Pinpoint the cell where the given text exists, returning its (x, y) midpoint coordinate. 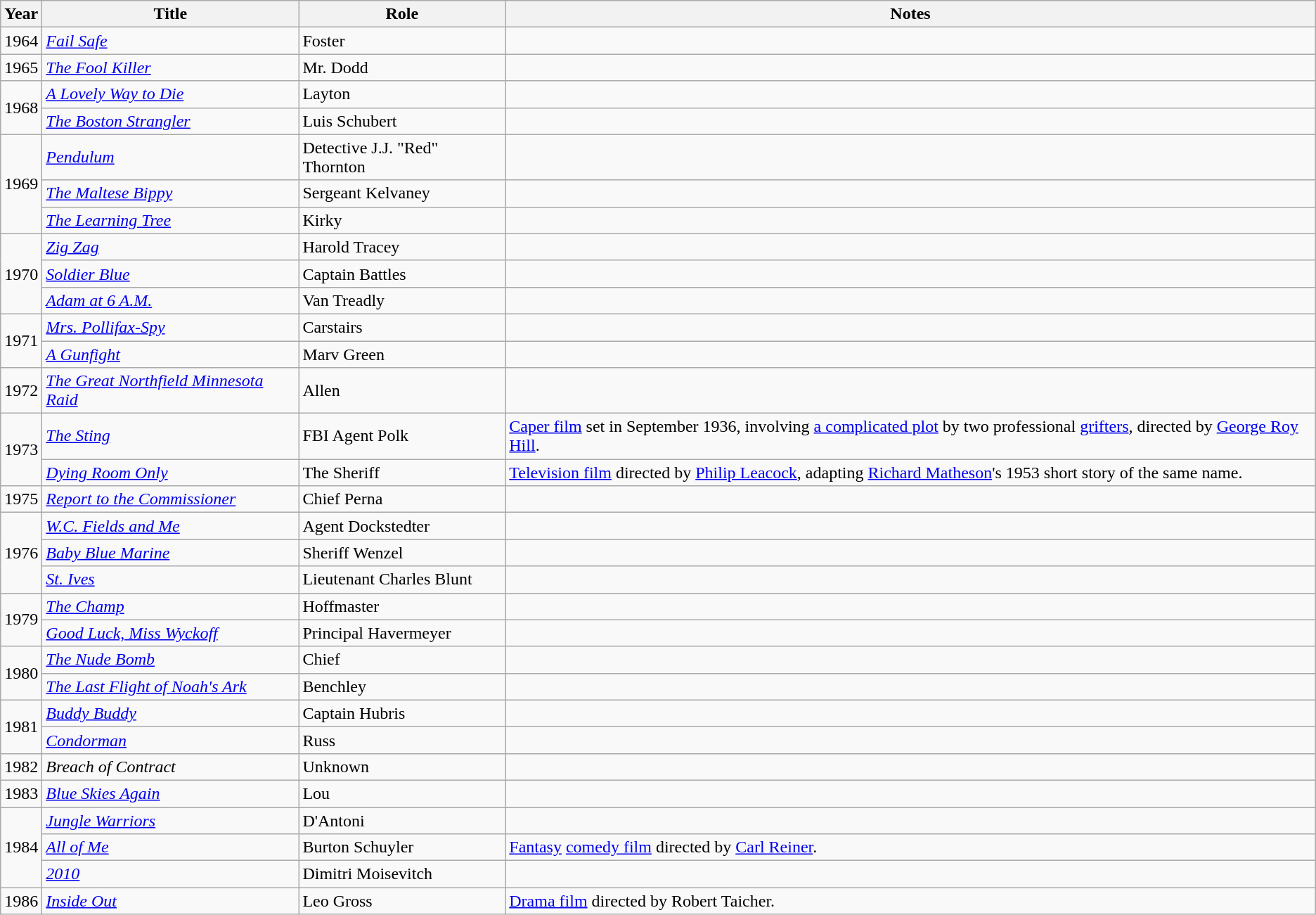
Drama film directed by Robert Taicher. (910, 901)
Chief (402, 660)
1972 (21, 391)
Report to the Commissioner (170, 499)
1983 (21, 793)
Year (21, 14)
Lieutenant Charles Blunt (402, 580)
Role (402, 14)
Blue Skies Again (170, 793)
Dimitri Moisevitch (402, 874)
1970 (21, 274)
1986 (21, 901)
Russ (402, 740)
A Lovely Way to Die (170, 94)
Buddy Buddy (170, 713)
Hoffmaster (402, 606)
Dying Room Only (170, 473)
Agent Dockstedter (402, 526)
Captain Battles (402, 274)
Breach of Contract (170, 767)
1976 (21, 553)
Soldier Blue (170, 274)
The Maltese Bippy (170, 193)
1979 (21, 620)
Allen (402, 391)
The Great Northfield Minnesota Raid (170, 391)
Burton Schuyler (402, 847)
Inside Out (170, 901)
1969 (21, 184)
The Champ (170, 606)
Kirky (402, 220)
1975 (21, 499)
Adam at 6 A.M. (170, 300)
Lou (402, 793)
1984 (21, 847)
All of Me (170, 847)
The Fool Killer (170, 68)
The Sheriff (402, 473)
A Gunfight (170, 354)
Mrs. Pollifax-Spy (170, 327)
Detective J.J. "Red" Thornton (402, 158)
Fail Safe (170, 41)
Captain Hubris (402, 713)
Mr. Dodd (402, 68)
The Nude Bomb (170, 660)
Notes (910, 14)
1964 (21, 41)
Carstairs (402, 327)
The Sting (170, 436)
1965 (21, 68)
Layton (402, 94)
Pendulum (170, 158)
Benchley (402, 686)
1980 (21, 673)
Fantasy comedy film directed by Carl Reiner. (910, 847)
Luis Schubert (402, 121)
Foster (402, 41)
Van Treadly (402, 300)
Television film directed by Philip Leacock, adapting Richard Matheson's 1953 short story of the same name. (910, 473)
The Learning Tree (170, 220)
1968 (21, 108)
1971 (21, 340)
FBI Agent Polk (402, 436)
Baby Blue Marine (170, 553)
The Boston Strangler (170, 121)
Sheriff Wenzel (402, 553)
Principal Havermeyer (402, 633)
Zig Zag (170, 247)
Condorman (170, 740)
Good Luck, Miss Wyckoff (170, 633)
Caper film set in September 1936, involving a complicated plot by two professional grifters, directed by George Roy Hill. (910, 436)
The Last Flight of Noah's Ark (170, 686)
D'Antoni (402, 821)
Chief Perna (402, 499)
W.C. Fields and Me (170, 526)
1973 (21, 450)
1982 (21, 767)
Marv Green (402, 354)
Harold Tracey (402, 247)
Unknown (402, 767)
Leo Gross (402, 901)
Sergeant Kelvaney (402, 193)
2010 (170, 874)
St. Ives (170, 580)
1981 (21, 727)
Jungle Warriors (170, 821)
Title (170, 14)
